Locate the cell with the specified text and output its (X, Y) center coordinate. 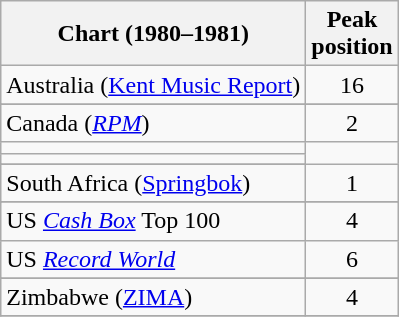
6 (352, 259)
Canada (RPM) (154, 123)
US Record World (154, 259)
Zimbabwe (ZIMA) (154, 297)
US Cash Box Top 100 (154, 221)
Chart (1980–1981) (154, 34)
16 (352, 85)
2 (352, 123)
Peakposition (352, 34)
1 (352, 183)
Australia (Kent Music Report) (154, 85)
South Africa (Springbok) (154, 183)
